Determine the [x, y] coordinate at the center of the cell enclosing the given text.  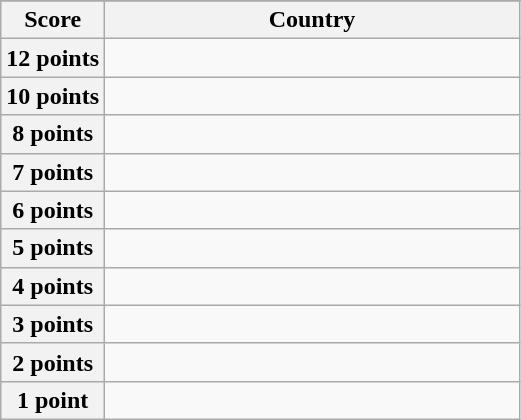
7 points [53, 172]
10 points [53, 96]
6 points [53, 210]
Country [312, 20]
5 points [53, 248]
4 points [53, 286]
1 point [53, 400]
8 points [53, 134]
2 points [53, 362]
Score [53, 20]
12 points [53, 58]
3 points [53, 324]
